Find where the given text appears and provide that cell's center as (X, Y) coordinate. 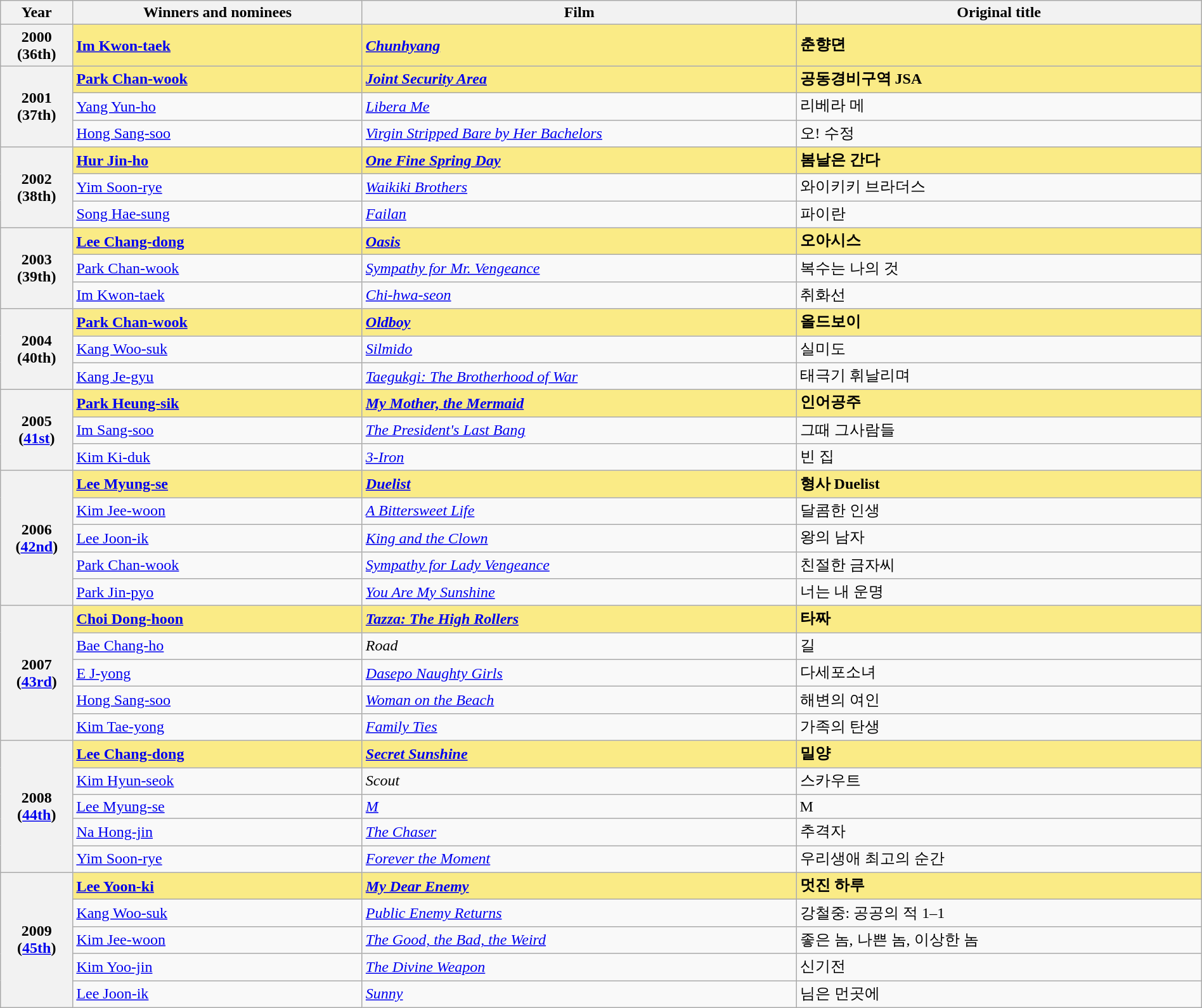
E J-yong (217, 673)
Park Heung-sik (217, 403)
스카우트 (999, 781)
2007(43rd) (37, 673)
친절한 금자씨 (999, 565)
Sympathy for Lady Vengeance (579, 565)
Kim Tae-yong (217, 727)
Chi-hwa-seon (579, 295)
Na Hong-jin (217, 832)
Libera Me (579, 107)
신기전 (999, 967)
Lee Yoon-ki (217, 886)
취화선 (999, 295)
올드보이 (999, 322)
Secret Sunshine (579, 754)
Park Jin-pyo (217, 592)
2000(36th) (37, 46)
My Mother, the Mermaid (579, 403)
The Divine Weapon (579, 967)
Forever the Moment (579, 860)
Taegukgi: The Brotherhood of War (579, 377)
The Good, the Bad, the Weird (579, 940)
리베라 메 (999, 107)
형사 Duelist (999, 484)
Film (579, 13)
Road (579, 647)
The President's Last Bang (579, 430)
Sunny (579, 994)
밀양 (999, 754)
Chunhyang (579, 46)
실미도 (999, 350)
강철중: 공공의 적 1–1 (999, 913)
One Fine Spring Day (579, 161)
추격자 (999, 832)
좋은 놈, 나쁜 놈, 이상한 놈 (999, 940)
멋진 하루 (999, 886)
다세포소녀 (999, 673)
Kim Ki-duk (217, 458)
2008(44th) (37, 806)
Oldboy (579, 322)
Kang Je-gyu (217, 377)
2004(40th) (37, 349)
와이키키 브라더스 (999, 188)
Dasepo Naughty Girls (579, 673)
빈 집 (999, 458)
Joint Security Area (579, 80)
Hur Jin-ho (217, 161)
오아시스 (999, 241)
Scout (579, 781)
길 (999, 647)
A Bittersweet Life (579, 511)
My Dear Enemy (579, 886)
Tazza: The High Rollers (579, 619)
공동경비구역 JSA (999, 80)
Im Sang-soo (217, 430)
Duelist (579, 484)
Failan (579, 214)
인어공주 (999, 403)
You Are My Sunshine (579, 592)
태극기 휘날리며 (999, 377)
Year (37, 13)
왕의 남자 (999, 538)
해변의 여인 (999, 700)
가족의 탄생 (999, 727)
춘향뎐 (999, 46)
Woman on the Beach (579, 700)
오! 수정 (999, 133)
King and the Clown (579, 538)
2006(42nd) (37, 538)
Choi Dong-hoon (217, 619)
Kim Hyun-seok (217, 781)
2003(39th) (37, 268)
Silmido (579, 350)
Bae Chang-ho (217, 647)
타짜 (999, 619)
너는 내 운명 (999, 592)
Yang Yun-ho (217, 107)
Virgin Stripped Bare by Her Bachelors (579, 133)
님은 먼곳에 (999, 994)
Winners and nominees (217, 13)
2001(37th) (37, 107)
복수는 나의 것 (999, 269)
Waikiki Brothers (579, 188)
그때 그사람들 (999, 430)
3-Iron (579, 458)
2002(38th) (37, 188)
Family Ties (579, 727)
2005(41st) (37, 430)
Original title (999, 13)
Song Hae-sung (217, 214)
The Chaser (579, 832)
파이란 (999, 214)
2009(45th) (37, 940)
Oasis (579, 241)
Sympathy for Mr. Vengeance (579, 269)
Public Enemy Returns (579, 913)
우리생애 최고의 순간 (999, 860)
봄날은 간다 (999, 161)
달콤한 인생 (999, 511)
Kim Yoo-jin (217, 967)
